Scan for the cell matching the given text and deliver its [X, Y] coordinate at center. 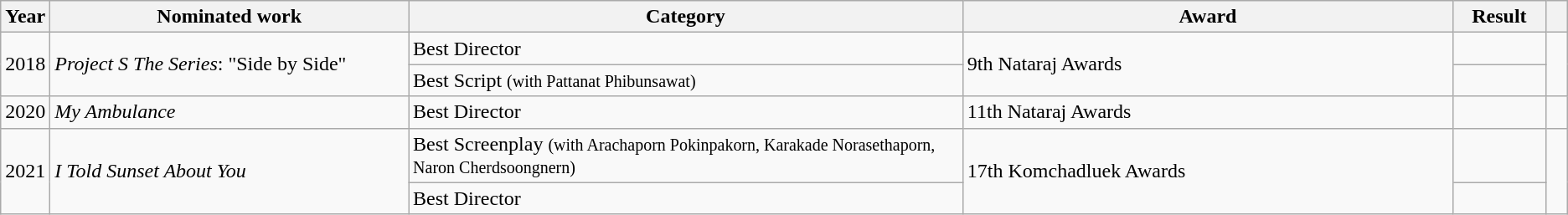
2020 [25, 112]
17th Komchadluek Awards [1208, 171]
Result [1499, 17]
Best Screenplay (with Arachaporn Pokinpakorn, Karakade Norasethaporn, Naron Cherdsoongnern) [686, 156]
11th Nataraj Awards [1208, 112]
Award [1208, 17]
Best Script (with Pattanat Phibunsawat) [686, 80]
2021 [25, 171]
Year [25, 17]
I Told Sunset About You [230, 171]
Nominated work [230, 17]
Category [686, 17]
2018 [25, 64]
My Ambulance [230, 112]
9th Nataraj Awards [1208, 64]
Project S The Series: "Side by Side" [230, 64]
